Search for the cell housing the specified text and yield its (X, Y) center coordinate. 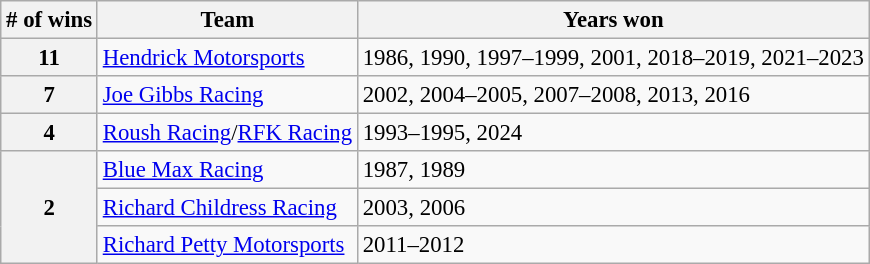
11 (50, 58)
2003, 2006 (613, 208)
Team (227, 20)
# of wins (50, 20)
1986, 1990, 1997–1999, 2001, 2018–2019, 2021–2023 (613, 58)
2 (50, 208)
Joe Gibbs Racing (227, 95)
Years won (613, 20)
7 (50, 95)
Roush Racing/RFK Racing (227, 133)
2011–2012 (613, 245)
1993–1995, 2024 (613, 133)
Richard Petty Motorsports (227, 245)
Hendrick Motorsports (227, 58)
Richard Childress Racing (227, 208)
4 (50, 133)
Blue Max Racing (227, 170)
2002, 2004–2005, 2007–2008, 2013, 2016 (613, 95)
1987, 1989 (613, 170)
